Output the [X, Y] coordinate of the center of the cell containing the given text.  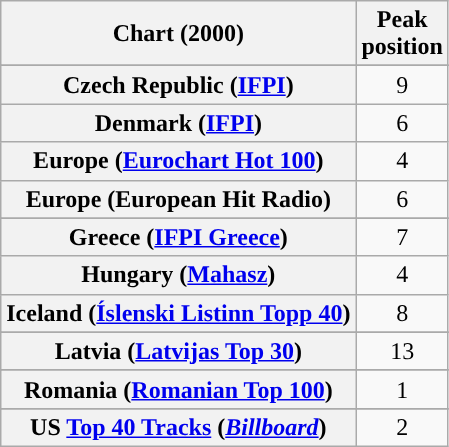
1 [402, 389]
8 [402, 313]
Romania (Romanian Top 100) [178, 389]
Greece (IFPI Greece) [178, 237]
Iceland (Íslenski Listinn Topp 40) [178, 313]
9 [402, 85]
Europe (Eurochart Hot 100) [178, 161]
Latvia (Latvijas Top 30) [178, 351]
Czech Republic (IFPI) [178, 85]
Europe (European Hit Radio) [178, 199]
7 [402, 237]
Chart (2000) [178, 34]
Peakposition [402, 34]
US Top 40 Tracks (Billboard) [178, 427]
2 [402, 427]
Hungary (Mahasz) [178, 275]
13 [402, 351]
Denmark (IFPI) [178, 123]
